Determine the [X, Y] coordinate at the center of the cell enclosing the given text.  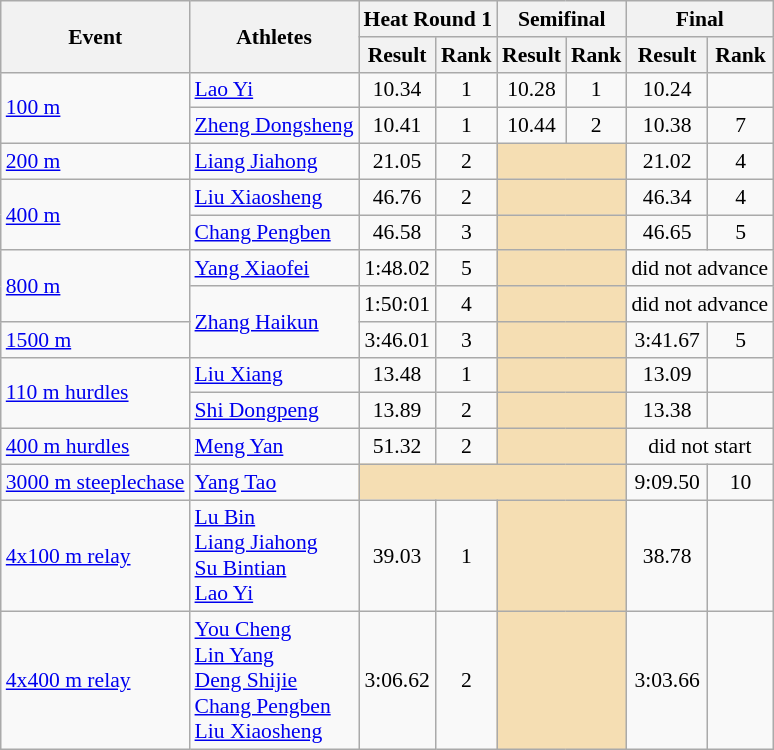
did not start [700, 447]
Meng Yan [274, 447]
10.28 [532, 90]
Chang Pengben [274, 233]
51.32 [398, 447]
Zheng Dongsheng [274, 126]
10.41 [398, 126]
1500 m [96, 340]
4x100 m relay [96, 556]
9:09.50 [666, 482]
Shi Dongpeng [274, 411]
4x400 m relay [96, 681]
3000 m steeplechase [96, 482]
3:03.66 [666, 681]
Final [700, 19]
46.65 [666, 233]
38.78 [666, 556]
10.34 [398, 90]
Liu Xiaosheng [274, 197]
100 m [96, 108]
3:41.67 [666, 340]
Yang Xiaofei [274, 269]
Semifinal [562, 19]
Lao Yi [274, 90]
1:48.02 [398, 269]
Lu BinLiang JiahongSu BintianLao Yi [274, 556]
Zhang Haikun [274, 322]
Heat Round 1 [428, 19]
7 [740, 126]
Yang Tao [274, 482]
Athletes [274, 36]
400 m hurdles [96, 447]
Liu Xiang [274, 375]
110 m hurdles [96, 392]
13.48 [398, 375]
200 m [96, 162]
3:46.01 [398, 340]
39.03 [398, 556]
Event [96, 36]
46.76 [398, 197]
1:50:01 [398, 304]
13.38 [666, 411]
13.89 [398, 411]
10.24 [666, 90]
10 [740, 482]
10.38 [666, 126]
400 m [96, 214]
800 m [96, 286]
13.09 [666, 375]
21.02 [666, 162]
Liang Jiahong [274, 162]
46.58 [398, 233]
You ChengLin YangDeng ShijieChang PengbenLiu Xiaosheng [274, 681]
21.05 [398, 162]
46.34 [666, 197]
3:06.62 [398, 681]
10.44 [532, 126]
